Locate the cell with the specified text and output its (X, Y) center coordinate. 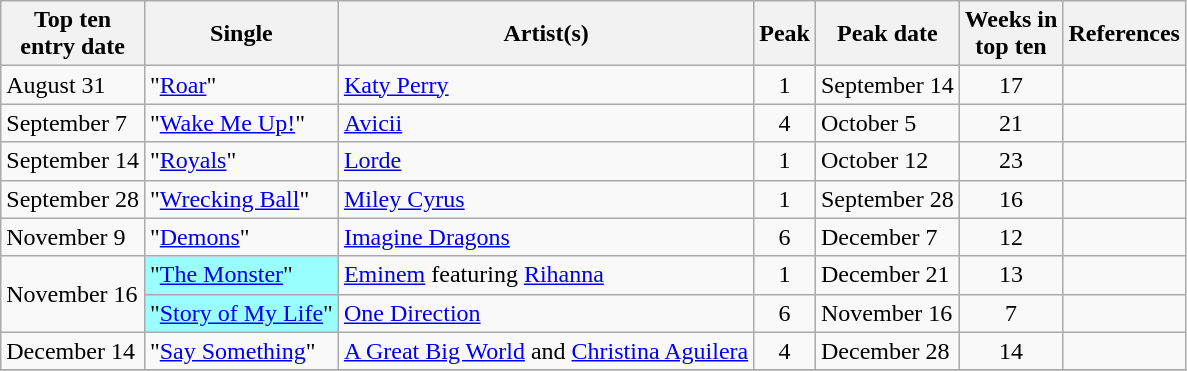
Peak (785, 34)
Imagine Dragons (546, 237)
Top tenentry date (73, 34)
Katy Perry (546, 85)
Artist(s) (546, 34)
16 (1011, 199)
A Great Big World and Christina Aguilera (546, 351)
One Direction (546, 313)
"Royals" (241, 161)
"Demons" (241, 237)
23 (1011, 161)
Miley Cyrus (546, 199)
Eminem featuring Rihanna (546, 275)
"The Monster" (241, 275)
13 (1011, 275)
References (1124, 34)
December 28 (887, 351)
December 14 (73, 351)
"Story of My Life" (241, 313)
21 (1011, 123)
September 7 (73, 123)
Single (241, 34)
December 7 (887, 237)
November 9 (73, 237)
"Roar" (241, 85)
August 31 (73, 85)
14 (1011, 351)
7 (1011, 313)
12 (1011, 237)
October 12 (887, 161)
Peak date (887, 34)
Avicii (546, 123)
October 5 (887, 123)
"Wrecking Ball" (241, 199)
"Wake Me Up!" (241, 123)
Lorde (546, 161)
Weeks intop ten (1011, 34)
December 21 (887, 275)
"Say Something" (241, 351)
17 (1011, 85)
